Capture the cell that displays the provided text and extract its [X, Y] central coordinate. 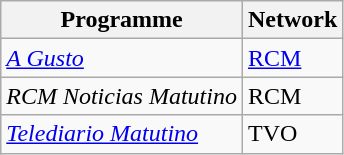
Network [292, 20]
RCM Noticias Matutino [122, 96]
Telediario Matutino [122, 134]
A Gusto [122, 58]
Programme [122, 20]
TVO [292, 134]
